Locate the cell with the specified text and output its [x, y] center coordinate. 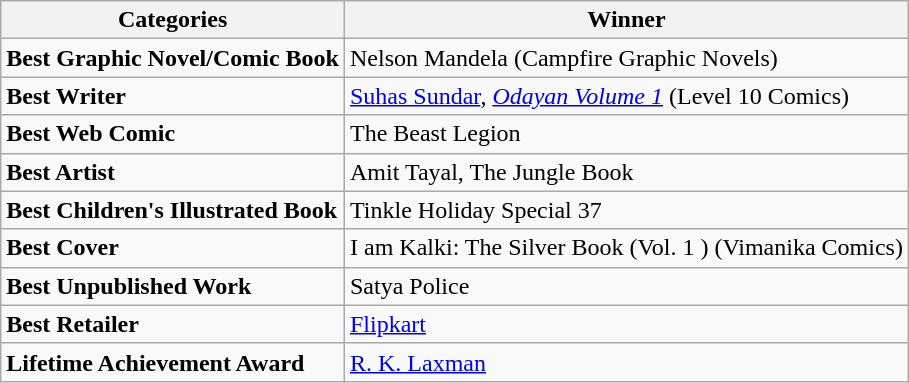
Amit Tayal, The Jungle Book [626, 172]
Satya Police [626, 286]
Tinkle Holiday Special 37 [626, 210]
R. K. Laxman [626, 362]
Best Cover [173, 248]
The Beast Legion [626, 134]
Categories [173, 20]
Best Web Comic [173, 134]
Best Graphic Novel/Comic Book [173, 58]
Best Artist [173, 172]
I am Kalki: The Silver Book (Vol. 1 ) (Vimanika Comics) [626, 248]
Suhas Sundar, Odayan Volume 1 (Level 10 Comics) [626, 96]
Best Retailer [173, 324]
Best Writer [173, 96]
Best Unpublished Work [173, 286]
Flipkart [626, 324]
Nelson Mandela (Campfire Graphic Novels) [626, 58]
Winner [626, 20]
Best Children's Illustrated Book [173, 210]
Lifetime Achievement Award [173, 362]
